For the text-containing cell, return its midpoint in [X, Y] coordinate format. 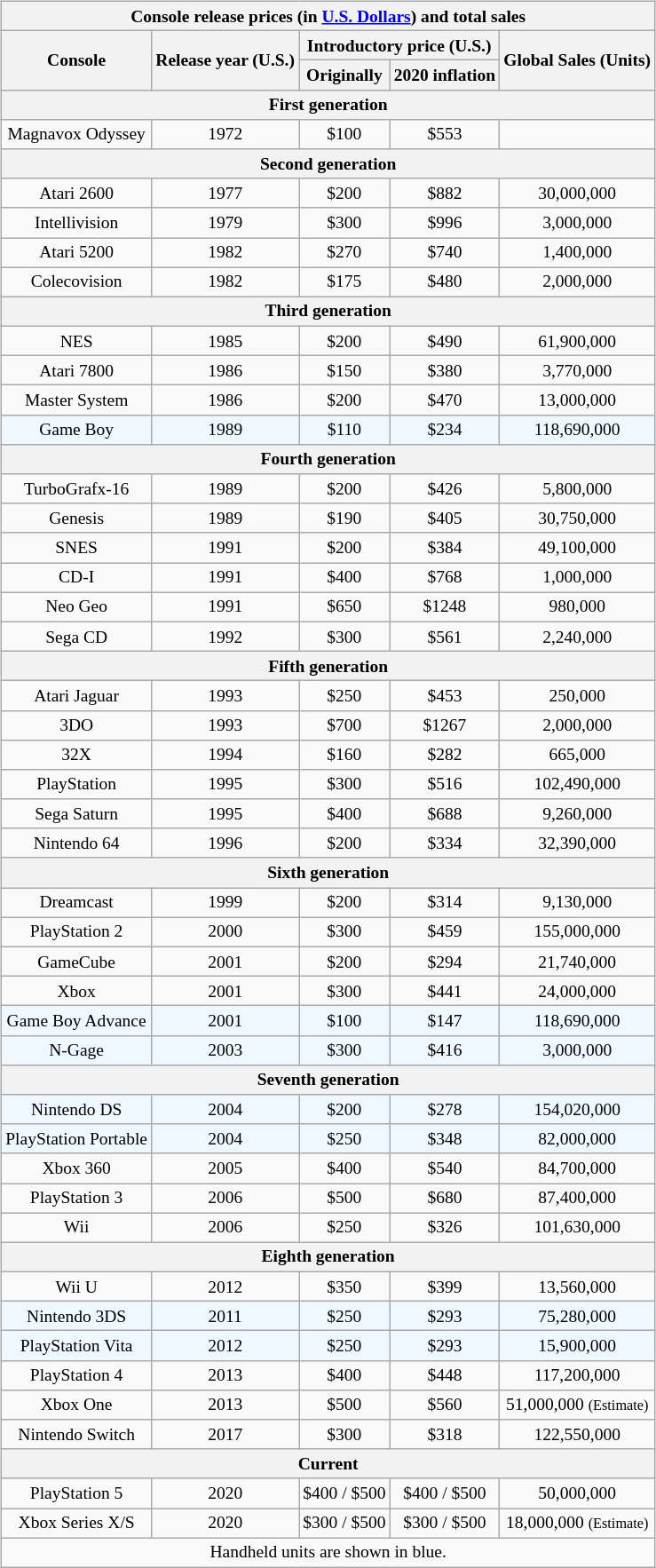
49,100,000 [577, 547]
$459 [445, 932]
$334 [445, 843]
Genesis [76, 519]
Neo Geo [76, 607]
Release year (U.S.) [225, 60]
Seventh generation [328, 1080]
5,800,000 [577, 488]
1979 [225, 222]
154,020,000 [577, 1110]
Atari Jaguar [76, 696]
NES [76, 341]
CD-I [76, 577]
$680 [445, 1197]
$490 [445, 341]
1972 [225, 133]
30,750,000 [577, 519]
Fourth generation [328, 458]
Xbox Series X/S [76, 1524]
9,260,000 [577, 813]
$318 [445, 1435]
$314 [445, 902]
2,240,000 [577, 636]
Nintendo Switch [76, 1435]
13,000,000 [577, 400]
Sega Saturn [76, 813]
980,000 [577, 607]
Introductory price (U.S.) [399, 46]
$384 [445, 547]
$441 [445, 991]
1992 [225, 636]
Global Sales (Units) [577, 60]
30,000,000 [577, 194]
TurboGrafx-16 [76, 488]
122,550,000 [577, 1435]
$688 [445, 813]
PlayStation 2 [76, 932]
155,000,000 [577, 932]
21,740,000 [577, 961]
$740 [445, 252]
PlayStation 5 [76, 1493]
PlayStation [76, 785]
$350 [344, 1286]
117,200,000 [577, 1374]
101,630,000 [577, 1227]
Master System [76, 400]
24,000,000 [577, 991]
87,400,000 [577, 1197]
1999 [225, 902]
Sega CD [76, 636]
$160 [344, 755]
2005 [225, 1168]
$996 [445, 222]
Colecovision [76, 282]
Sixth generation [328, 872]
1994 [225, 755]
1977 [225, 194]
$150 [344, 371]
PlayStation Portable [76, 1138]
1985 [225, 341]
84,700,000 [577, 1168]
Nintendo 3DS [76, 1316]
Nintendo 64 [76, 843]
$326 [445, 1227]
Dreamcast [76, 902]
61,900,000 [577, 341]
Wii [76, 1227]
Atari 2600 [76, 194]
SNES [76, 547]
$147 [445, 1021]
2011 [225, 1316]
2017 [225, 1435]
Eighth generation [328, 1257]
$416 [445, 1049]
Game Boy Advance [76, 1021]
$190 [344, 519]
$282 [445, 755]
82,000,000 [577, 1138]
250,000 [577, 696]
$270 [344, 252]
$700 [344, 725]
$650 [344, 607]
2003 [225, 1049]
32X [76, 755]
3DO [76, 725]
Console release prices (in U.S. Dollars) and total sales [328, 16]
18,000,000 (Estimate) [577, 1524]
13,560,000 [577, 1286]
75,280,000 [577, 1316]
51,000,000 (Estimate) [577, 1405]
1,400,000 [577, 252]
Current [328, 1463]
$516 [445, 785]
$110 [344, 430]
PlayStation 4 [76, 1374]
9,130,000 [577, 902]
GameCube [76, 961]
Second generation [328, 163]
$448 [445, 1374]
Xbox [76, 991]
$426 [445, 488]
102,490,000 [577, 785]
Game Boy [76, 430]
50,000,000 [577, 1493]
2020 inflation [445, 75]
$234 [445, 430]
Xbox 360 [76, 1168]
Atari 7800 [76, 371]
Third generation [328, 311]
$1248 [445, 607]
$560 [445, 1405]
Atari 5200 [76, 252]
$348 [445, 1138]
Magnavox Odyssey [76, 133]
32,390,000 [577, 843]
$540 [445, 1168]
$278 [445, 1110]
$380 [445, 371]
15,900,000 [577, 1346]
Console [76, 60]
$399 [445, 1286]
Originally [344, 75]
2000 [225, 932]
$561 [445, 636]
Handheld units are shown in blue. [328, 1552]
Fifth generation [328, 666]
$405 [445, 519]
N-Gage [76, 1049]
Wii U [76, 1286]
3,770,000 [577, 371]
$470 [445, 400]
$1267 [445, 725]
1,000,000 [577, 577]
665,000 [577, 755]
First generation [328, 105]
PlayStation Vita [76, 1346]
$553 [445, 133]
$768 [445, 577]
Intellivision [76, 222]
$480 [445, 282]
$175 [344, 282]
Nintendo DS [76, 1110]
Xbox One [76, 1405]
1996 [225, 843]
$882 [445, 194]
$294 [445, 961]
$453 [445, 696]
PlayStation 3 [76, 1197]
